Identify which cell holds the provided text, then report its (x, y) central coordinate. 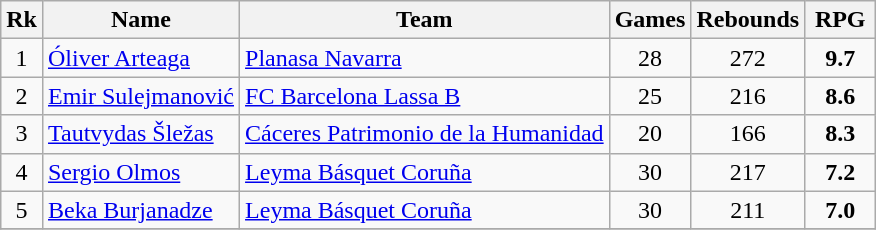
8.3 (840, 134)
9.7 (840, 58)
216 (748, 96)
28 (650, 58)
3 (22, 134)
7.0 (840, 210)
217 (748, 172)
25 (650, 96)
Óliver Arteaga (140, 58)
Tautvydas Šležas (140, 134)
FC Barcelona Lassa B (425, 96)
166 (748, 134)
Cáceres Patrimonio de la Humanidad (425, 134)
2 (22, 96)
7.2 (840, 172)
20 (650, 134)
5 (22, 210)
Sergio Olmos (140, 172)
1 (22, 58)
4 (22, 172)
Rk (22, 20)
Name (140, 20)
272 (748, 58)
Beka Burjanadze (140, 210)
8.6 (840, 96)
Games (650, 20)
Rebounds (748, 20)
211 (748, 210)
RPG (840, 20)
Planasa Navarra (425, 58)
Team (425, 20)
Emir Sulejmanović (140, 96)
